Determine the (X, Y) coordinate at the center of the cell enclosing the given text.  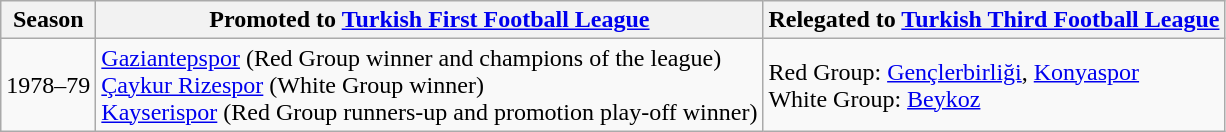
Promoted to Turkish First Football League (430, 20)
Season (48, 20)
Relegated to Turkish Third Football League (994, 20)
1978–79 (48, 85)
Red Group: Gençlerbirliği, KonyasporWhite Group: Beykoz (994, 85)
